Capture the cell that displays the provided text and extract its [x, y] central coordinate. 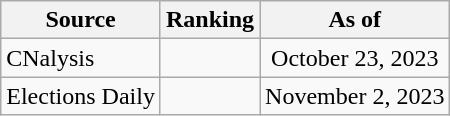
Source [81, 20]
As of [355, 20]
CNalysis [81, 58]
Elections Daily [81, 96]
Ranking [210, 20]
October 23, 2023 [355, 58]
November 2, 2023 [355, 96]
